Detect which cell encompasses the target text, then output its (X, Y) center coordinate. 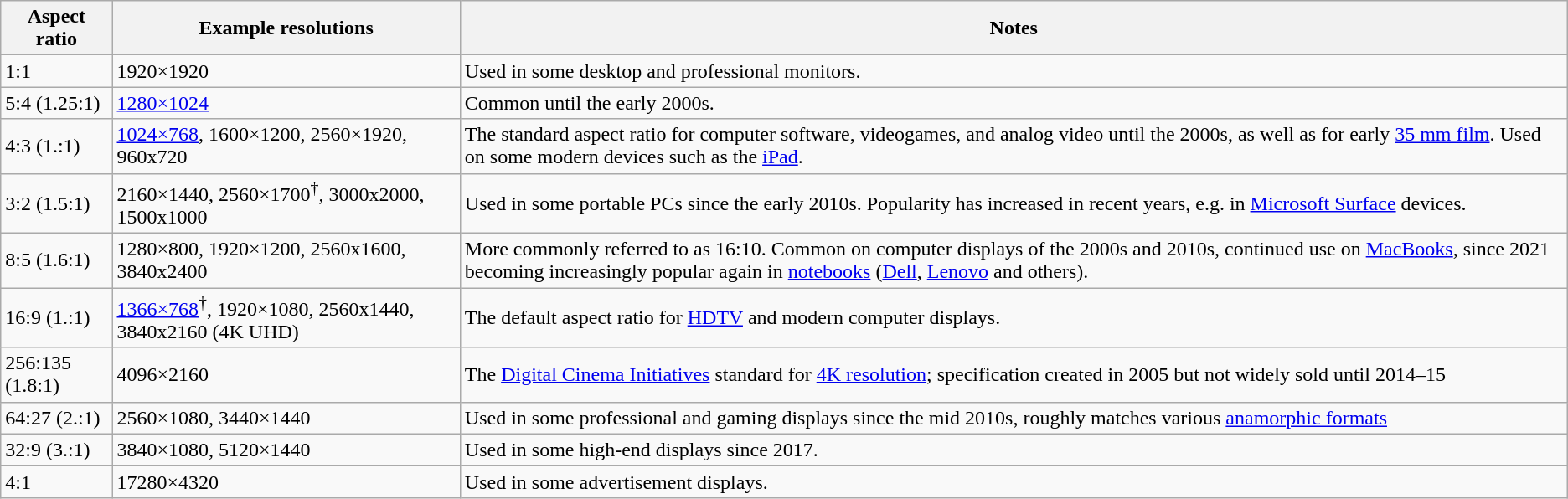
2560×1080, 3440×1440 (286, 418)
The Digital Cinema Initiatives standard for 4K resolution; specification created in 2005 but not widely sold until 2014–15 (1014, 375)
Used in some professional and gaming displays since the mid 2010s, roughly matches various anamorphic formats (1014, 418)
4:1 (57, 481)
3:2 (1.5:1) (57, 203)
4:3 (1.:1) (57, 146)
1:1 (57, 71)
Used in some advertisement displays. (1014, 481)
1024×768, 1600×1200, 2560×1920, 960x720 (286, 146)
8:5 (1.6:1) (57, 261)
Used in some desktop and professional monitors. (1014, 71)
1280×1024 (286, 103)
64:27 (2.:1) (57, 418)
32:9 (3.:1) (57, 450)
16:9 (1.:1) (57, 318)
2160×1440, 2560×1700†, 3000x2000, 1500x1000 (286, 203)
Example resolutions (286, 28)
Used in some high-end displays since 2017. (1014, 450)
Notes (1014, 28)
3840×1080, 5120×1440 (286, 450)
1280×800, 1920×1200, 2560x1600, 3840x2400 (286, 261)
1920×1920 (286, 71)
Aspect ratio (57, 28)
Used in some portable PCs since the early 2010s. Popularity has increased in recent years, e.g. in Microsoft Surface devices. (1014, 203)
5:4 (1.25:1) (57, 103)
4096×2160 (286, 375)
The default aspect ratio for HDTV and modern computer displays. (1014, 318)
Common until the early 2000s. (1014, 103)
1366×768†, 1920×1080, 2560x1440, 3840x2160 (4K UHD) (286, 318)
256:135 (1.8:1) (57, 375)
17280×4320 (286, 481)
